Return (X, Y) of the center of cell containing provided text 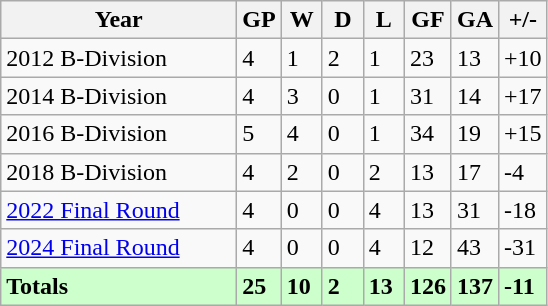
2012 B-Division (119, 58)
L (384, 20)
GP (259, 20)
2018 B-Division (119, 172)
10 (302, 286)
2022 Final Round (119, 210)
25 (259, 286)
34 (428, 134)
GF (428, 20)
+15 (524, 134)
+/- (524, 20)
17 (474, 172)
137 (474, 286)
14 (474, 96)
W (302, 20)
+10 (524, 58)
-18 (524, 210)
Totals (119, 286)
-4 (524, 172)
43 (474, 248)
2014 B-Division (119, 96)
3 (302, 96)
Year (119, 20)
5 (259, 134)
GA (474, 20)
12 (428, 248)
126 (428, 286)
+17 (524, 96)
-31 (524, 248)
D (342, 20)
2016 B-Division (119, 134)
2024 Final Round (119, 248)
23 (428, 58)
19 (474, 134)
-11 (524, 286)
